From the cell containing the given text, extract its center point as [x, y] coordinate. 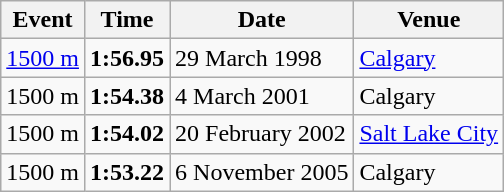
1:54.02 [126, 134]
Venue [429, 20]
Time [126, 20]
29 March 1998 [262, 58]
4 March 2001 [262, 96]
1:53.22 [126, 172]
Date [262, 20]
6 November 2005 [262, 172]
1:54.38 [126, 96]
Event [43, 20]
20 February 2002 [262, 134]
1:56.95 [126, 58]
Salt Lake City [429, 134]
